From the cell containing the given text, extract its center point as (X, Y) coordinate. 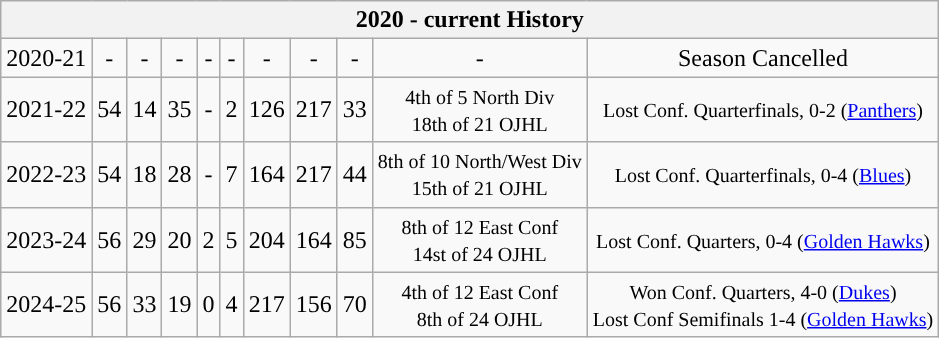
Lost Conf. Quarters, 0-4 (Golden Hawks) (762, 240)
126 (266, 110)
7 (232, 174)
44 (354, 174)
18 (144, 174)
Won Conf. Quarters, 4-0 (Dukes)Lost Conf Semifinals 1-4 (Golden Hawks) (762, 304)
2022-23 (46, 174)
2023-24 (46, 240)
28 (180, 174)
4th of 5 North Div18th of 21 OJHL (480, 110)
19 (180, 304)
204 (266, 240)
Season Cancelled (762, 58)
70 (354, 304)
4 (232, 304)
0 (208, 304)
29 (144, 240)
Lost Conf. Quarterfinals, 0-2 (Panthers) (762, 110)
Lost Conf. Quarterfinals, 0-4 (Blues) (762, 174)
35 (180, 110)
2021-22 (46, 110)
8th of 12 East Conf14st of 24 OJHL (480, 240)
85 (354, 240)
20 (180, 240)
2020-21 (46, 58)
14 (144, 110)
156 (314, 304)
4th of 12 East Conf8th of 24 OJHL (480, 304)
8th of 10 North/West Div15th of 21 OJHL (480, 174)
2024-25 (46, 304)
2020 - current History (470, 20)
5 (232, 240)
